Output the [X, Y] coordinate of the center of the cell containing the given text.  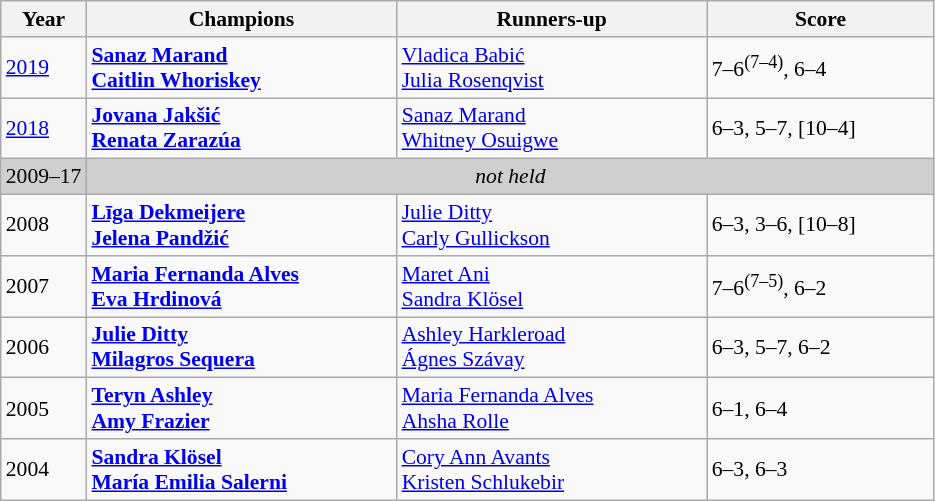
Julie Ditty Milagros Sequera [241, 348]
2006 [44, 348]
2009–17 [44, 177]
Vladica Babić Julia Rosenqvist [552, 68]
Cory Ann Avants Kristen Schlukebir [552, 470]
2019 [44, 68]
Sandra Klösel María Emilia Salerni [241, 470]
7–6(7–4), 6–4 [821, 68]
Julie Ditty Carly Gullickson [552, 226]
Sanaz Marand Caitlin Whoriskey [241, 68]
Score [821, 19]
not held [510, 177]
2004 [44, 470]
Maria Fernanda Alves Ahsha Rolle [552, 408]
Teryn Ashley Amy Frazier [241, 408]
Champions [241, 19]
Maria Fernanda Alves Eva Hrdinová [241, 286]
6–1, 6–4 [821, 408]
Jovana Jakšić Renata Zarazúa [241, 128]
Year [44, 19]
7–6(7–5), 6–2 [821, 286]
Sanaz Marand Whitney Osuigwe [552, 128]
Ashley Harkleroad Ágnes Szávay [552, 348]
2005 [44, 408]
Līga Dekmeijere Jelena Pandžić [241, 226]
Runners-up [552, 19]
6–3, 6–3 [821, 470]
Maret Ani Sandra Klösel [552, 286]
2008 [44, 226]
6–3, 5–7, [10–4] [821, 128]
2018 [44, 128]
6–3, 3–6, [10–8] [821, 226]
2007 [44, 286]
6–3, 5–7, 6–2 [821, 348]
